For the text-containing cell, return its midpoint in (X, Y) coordinate format. 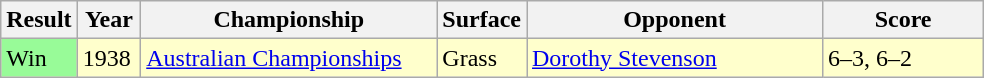
Dorothy Stevenson (674, 58)
Surface (482, 20)
Opponent (674, 20)
1938 (109, 58)
Result (39, 20)
Score (904, 20)
Australian Championships (289, 58)
Grass (482, 58)
Championship (289, 20)
Win (39, 58)
Year (109, 20)
6–3, 6–2 (904, 58)
